Detect which cell encompasses the target text, then output its [X, Y] center coordinate. 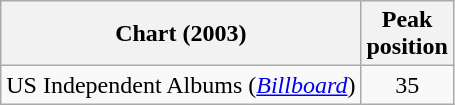
35 [407, 85]
Chart (2003) [181, 34]
US Independent Albums (Billboard) [181, 85]
Peakposition [407, 34]
